Return [x, y] of the center of cell containing provided text 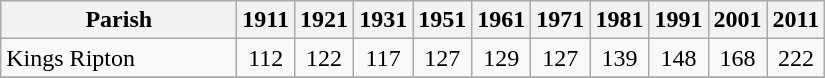
1921 [324, 20]
1971 [560, 20]
Parish [119, 20]
122 [324, 58]
168 [738, 58]
148 [678, 58]
222 [796, 58]
1911 [266, 20]
2011 [796, 20]
112 [266, 58]
1981 [620, 20]
2001 [738, 20]
1931 [384, 20]
1951 [442, 20]
1991 [678, 20]
139 [620, 58]
Kings Ripton [119, 58]
117 [384, 58]
129 [502, 58]
1961 [502, 20]
